Find where the given text appears and provide that cell's center as (X, Y) coordinate. 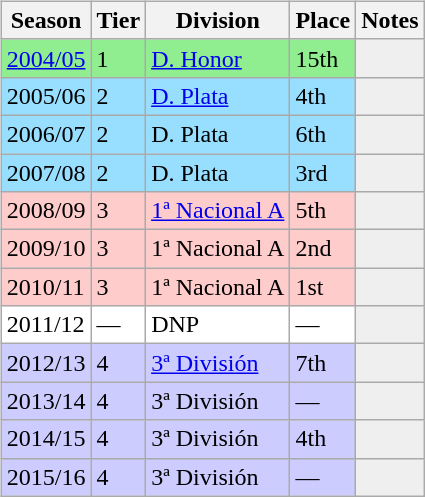
2nd (323, 249)
DNP (218, 325)
2010/11 (46, 287)
2013/14 (46, 401)
2008/09 (46, 211)
2009/10 (46, 249)
1 (118, 58)
3rd (323, 173)
Season (46, 20)
5th (323, 211)
6th (323, 134)
1st (323, 287)
Notes (390, 20)
2005/06 (46, 96)
Place (323, 20)
D. Honor (218, 58)
2015/16 (46, 477)
2012/13 (46, 363)
2011/12 (46, 325)
Division (218, 20)
2007/08 (46, 173)
Tier (118, 20)
2006/07 (46, 134)
7th (323, 363)
2004/05 (46, 58)
2014/15 (46, 439)
15th (323, 58)
